Detect which cell encompasses the target text, then output its [X, Y] center coordinate. 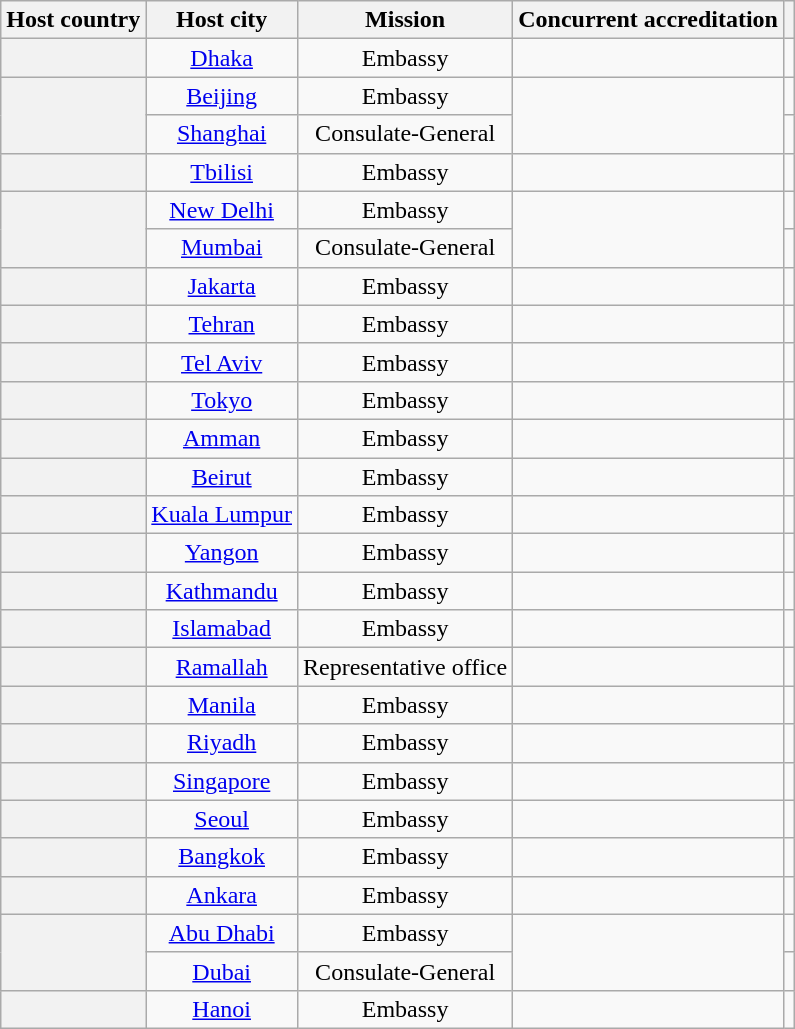
Abu Dhabi [222, 933]
Dubai [222, 971]
Seoul [222, 819]
Riyadh [222, 743]
Mission [404, 20]
New Delhi [222, 210]
Concurrent accreditation [648, 20]
Dhaka [222, 58]
Kuala Lumpur [222, 515]
Shanghai [222, 134]
Kathmandu [222, 591]
Ramallah [222, 667]
Singapore [222, 781]
Ankara [222, 895]
Host city [222, 20]
Tel Aviv [222, 362]
Jakarta [222, 286]
Beijing [222, 96]
Hanoi [222, 1009]
Bangkok [222, 857]
Islamabad [222, 629]
Mumbai [222, 248]
Beirut [222, 477]
Tbilisi [222, 172]
Tokyo [222, 400]
Tehran [222, 324]
Yangon [222, 553]
Manila [222, 705]
Amman [222, 438]
Host country [74, 20]
Representative office [404, 667]
